Search for the cell housing the specified text and yield its (X, Y) center coordinate. 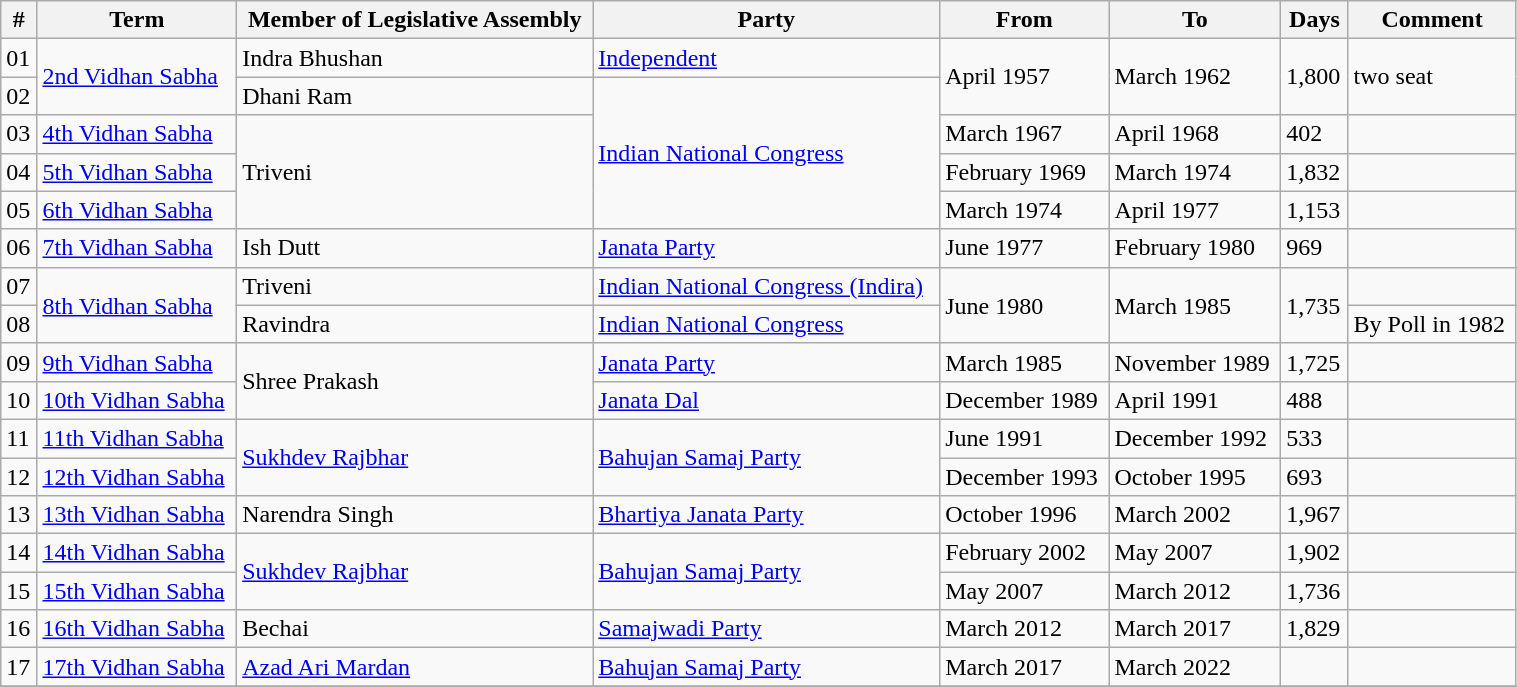
03 (19, 134)
December 1993 (1024, 477)
April 1977 (1195, 210)
09 (19, 362)
December 1992 (1195, 438)
10th Vidhan Sabha (137, 400)
13th Vidhan Sabha (137, 515)
Samajwadi Party (766, 629)
1,725 (1314, 362)
08 (19, 324)
1,902 (1314, 553)
1,736 (1314, 591)
1,829 (1314, 629)
1,800 (1314, 77)
488 (1314, 400)
April 1991 (1195, 400)
969 (1314, 248)
402 (1314, 134)
10 (19, 400)
Term (137, 20)
16th Vidhan Sabha (137, 629)
To (1195, 20)
05 (19, 210)
June 1991 (1024, 438)
02 (19, 96)
From (1024, 20)
693 (1314, 477)
8th Vidhan Sabha (137, 305)
11 (19, 438)
Azad Ari Mardan (415, 667)
February 2002 (1024, 553)
Member of Legislative Assembly (415, 20)
2nd Vidhan Sabha (137, 77)
14 (19, 553)
5th Vidhan Sabha (137, 172)
1,967 (1314, 515)
Bhartiya Janata Party (766, 515)
February 1980 (1195, 248)
01 (19, 58)
March 2002 (1195, 515)
Narendra Singh (415, 515)
Independent (766, 58)
6th Vidhan Sabha (137, 210)
June 1980 (1024, 305)
04 (19, 172)
Dhani Ram (415, 96)
Ish Dutt (415, 248)
9th Vidhan Sabha (137, 362)
March 1967 (1024, 134)
12 (19, 477)
11th Vidhan Sabha (137, 438)
Bechai (415, 629)
13 (19, 515)
15 (19, 591)
1,735 (1314, 305)
533 (1314, 438)
By Poll in 1982 (1432, 324)
Indra Bhushan (415, 58)
12th Vidhan Sabha (137, 477)
14th Vidhan Sabha (137, 553)
April 1957 (1024, 77)
06 (19, 248)
October 1995 (1195, 477)
17 (19, 667)
15th Vidhan Sabha (137, 591)
October 1996 (1024, 515)
November 1989 (1195, 362)
16 (19, 629)
Shree Prakash (415, 381)
Comment (1432, 20)
4th Vidhan Sabha (137, 134)
Ravindra (415, 324)
# (19, 20)
April 1968 (1195, 134)
Janata Dal (766, 400)
1,153 (1314, 210)
December 1989 (1024, 400)
June 1977 (1024, 248)
March 1962 (1195, 77)
17th Vidhan Sabha (137, 667)
07 (19, 286)
March 2022 (1195, 667)
Days (1314, 20)
7th Vidhan Sabha (137, 248)
two seat (1432, 77)
February 1969 (1024, 172)
Indian National Congress (Indira) (766, 286)
Party (766, 20)
1,832 (1314, 172)
